Scan for the cell matching the given text and deliver its (x, y) coordinate at center. 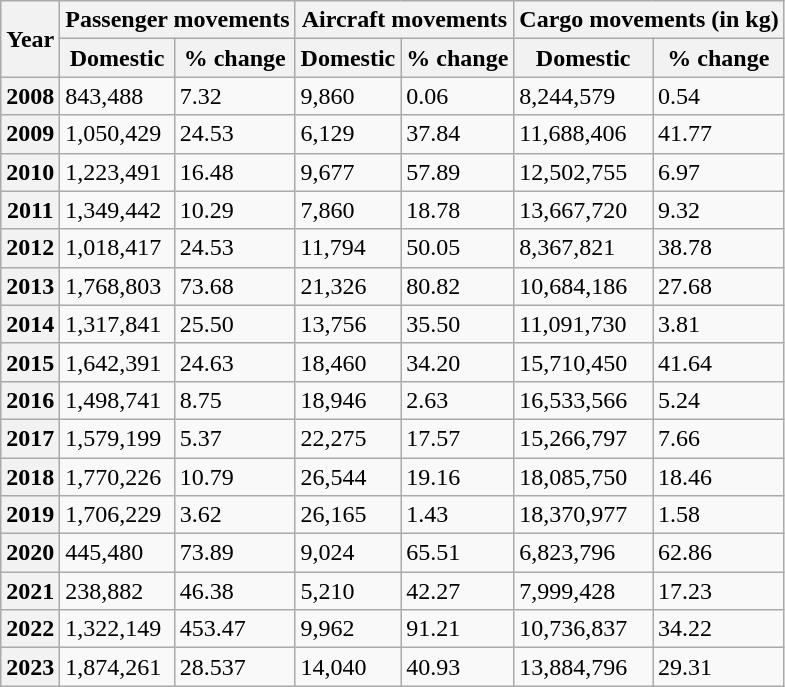
12,502,755 (584, 172)
5,210 (348, 591)
7.66 (718, 438)
73.89 (234, 553)
2017 (30, 438)
1,770,226 (117, 477)
42.27 (458, 591)
2009 (30, 134)
11,688,406 (584, 134)
16.48 (234, 172)
10.29 (234, 210)
18,370,977 (584, 515)
1,706,229 (117, 515)
7,860 (348, 210)
57.89 (458, 172)
41.64 (718, 362)
46.38 (234, 591)
2.63 (458, 400)
13,667,720 (584, 210)
2018 (30, 477)
Aircraft movements (404, 20)
24.63 (234, 362)
17.23 (718, 591)
11,794 (348, 248)
Cargo movements (in kg) (649, 20)
6,823,796 (584, 553)
10.79 (234, 477)
18,460 (348, 362)
9,860 (348, 96)
238,882 (117, 591)
5.24 (718, 400)
9,024 (348, 553)
2015 (30, 362)
1,874,261 (117, 667)
9,677 (348, 172)
15,710,450 (584, 362)
18.78 (458, 210)
65.51 (458, 553)
2021 (30, 591)
1,768,803 (117, 286)
50.05 (458, 248)
843,488 (117, 96)
9,962 (348, 629)
453.47 (234, 629)
2023 (30, 667)
9.32 (718, 210)
2010 (30, 172)
2014 (30, 324)
1,223,491 (117, 172)
37.84 (458, 134)
34.20 (458, 362)
2020 (30, 553)
2016 (30, 400)
25.50 (234, 324)
1.43 (458, 515)
1,322,149 (117, 629)
15,266,797 (584, 438)
2013 (30, 286)
5.37 (234, 438)
2011 (30, 210)
19.16 (458, 477)
34.22 (718, 629)
0.06 (458, 96)
27.68 (718, 286)
8,244,579 (584, 96)
Passenger movements (178, 20)
3.81 (718, 324)
41.77 (718, 134)
62.86 (718, 553)
22,275 (348, 438)
8,367,821 (584, 248)
1,498,741 (117, 400)
8.75 (234, 400)
1,317,841 (117, 324)
1,579,199 (117, 438)
91.21 (458, 629)
1,349,442 (117, 210)
11,091,730 (584, 324)
26,544 (348, 477)
73.68 (234, 286)
2008 (30, 96)
26,165 (348, 515)
Year (30, 39)
21,326 (348, 286)
13,884,796 (584, 667)
6.97 (718, 172)
29.31 (718, 667)
445,480 (117, 553)
16,533,566 (584, 400)
18.46 (718, 477)
14,040 (348, 667)
2012 (30, 248)
2019 (30, 515)
18,085,750 (584, 477)
3.62 (234, 515)
1,642,391 (117, 362)
6,129 (348, 134)
13,756 (348, 324)
1,050,429 (117, 134)
10,736,837 (584, 629)
18,946 (348, 400)
80.82 (458, 286)
17.57 (458, 438)
40.93 (458, 667)
28.537 (234, 667)
2022 (30, 629)
1,018,417 (117, 248)
7.32 (234, 96)
35.50 (458, 324)
1.58 (718, 515)
7,999,428 (584, 591)
10,684,186 (584, 286)
38.78 (718, 248)
0.54 (718, 96)
